For the text-containing cell, return its midpoint in [x, y] coordinate format. 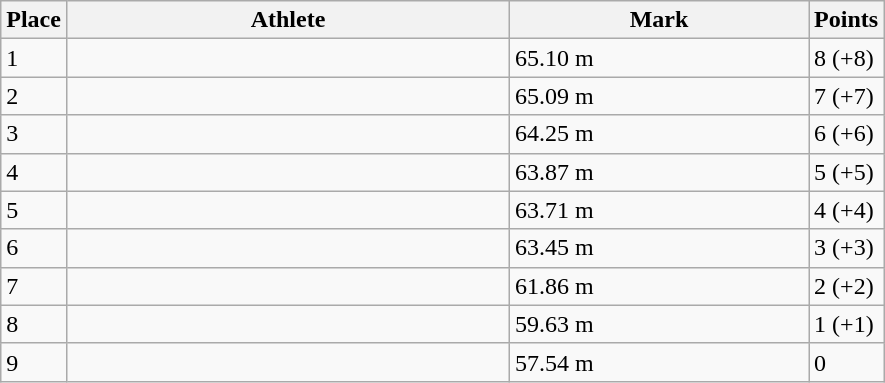
5 [34, 210]
59.63 m [660, 324]
Place [34, 20]
57.54 m [660, 362]
63.87 m [660, 172]
61.86 m [660, 286]
65.10 m [660, 58]
6 (+6) [846, 134]
64.25 m [660, 134]
5 (+5) [846, 172]
63.45 m [660, 248]
65.09 m [660, 96]
Athlete [288, 20]
6 [34, 248]
7 [34, 286]
9 [34, 362]
7 (+7) [846, 96]
3 [34, 134]
8 (+8) [846, 58]
2 [34, 96]
8 [34, 324]
2 (+2) [846, 286]
1 (+1) [846, 324]
4 (+4) [846, 210]
1 [34, 58]
3 (+3) [846, 248]
Points [846, 20]
Mark [660, 20]
0 [846, 362]
4 [34, 172]
63.71 m [660, 210]
